Return (X, Y) of the center of cell containing provided text 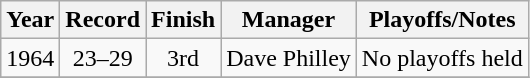
No playoffs held (442, 58)
Finish (184, 20)
Playoffs/Notes (442, 20)
Record (103, 20)
3rd (184, 58)
1964 (30, 58)
Manager (289, 20)
23–29 (103, 58)
Dave Philley (289, 58)
Year (30, 20)
